Scan for the cell matching the given text and deliver its [X, Y] coordinate at center. 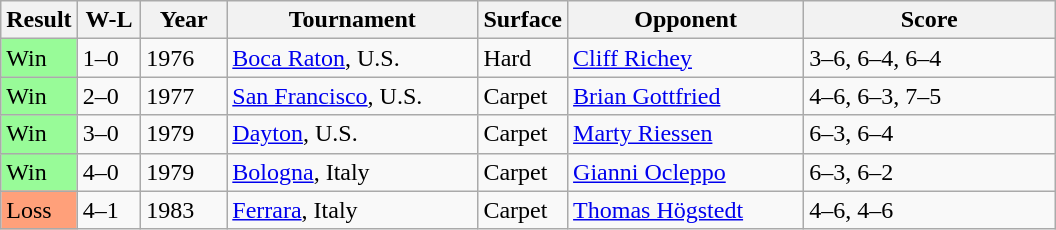
W-L [109, 20]
Boca Raton, U.S. [352, 58]
Cliff Richey [686, 58]
2–0 [109, 96]
Marty Riessen [686, 134]
3–0 [109, 134]
Bologna, Italy [352, 172]
4–1 [109, 210]
1–0 [109, 58]
1976 [184, 58]
Hard [523, 58]
6–3, 6–4 [930, 134]
Tournament [352, 20]
Year [184, 20]
Result [39, 20]
Loss [39, 210]
Opponent [686, 20]
Gianni Ocleppo [686, 172]
4–6, 4–6 [930, 210]
Dayton, U.S. [352, 134]
Ferrara, Italy [352, 210]
1977 [184, 96]
San Francisco, U.S. [352, 96]
Thomas Högstedt [686, 210]
6–3, 6–2 [930, 172]
4–0 [109, 172]
3–6, 6–4, 6–4 [930, 58]
Score [930, 20]
Surface [523, 20]
4–6, 6–3, 7–5 [930, 96]
Brian Gottfried [686, 96]
1983 [184, 210]
